Capture the cell that displays the provided text and extract its (x, y) central coordinate. 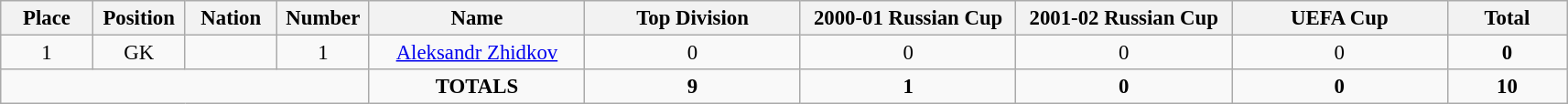
2000-01 Russian Cup (908, 18)
9 (693, 87)
10 (1507, 87)
Name (477, 18)
Place (48, 18)
TOTALS (477, 87)
Total (1507, 18)
2001-02 Russian Cup (1124, 18)
Top Division (693, 18)
Nation (231, 18)
Number (324, 18)
UEFA Cup (1340, 18)
GK (139, 53)
Position (139, 18)
Aleksandr Zhidkov (477, 53)
